Locate the cell with the specified text and output its [X, Y] center coordinate. 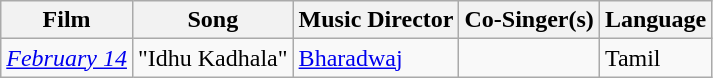
Language [655, 20]
Song [212, 20]
Bharadwaj [376, 58]
February 14 [67, 58]
Music Director [376, 20]
Co-Singer(s) [529, 20]
"Idhu Kadhala" [212, 58]
Film [67, 20]
Tamil [655, 58]
